Detect which cell encompasses the target text, then output its (X, Y) center coordinate. 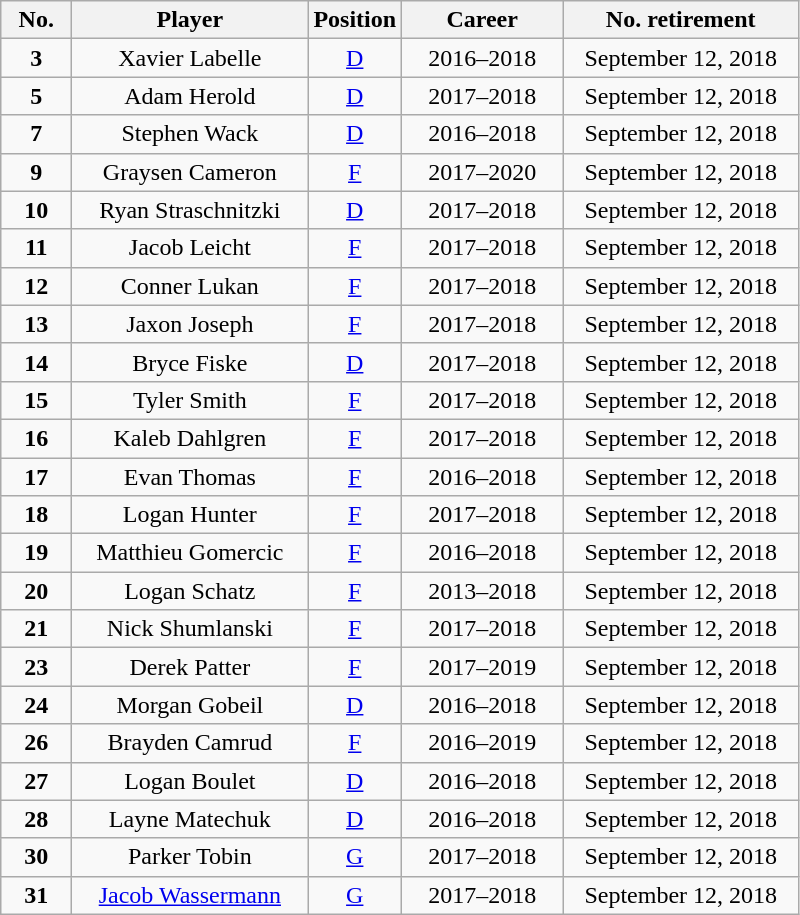
15 (36, 400)
23 (36, 667)
Xavier Labelle (190, 58)
Adam Herold (190, 96)
12 (36, 286)
Brayden Camrud (190, 743)
26 (36, 743)
Stephen Wack (190, 134)
Tyler Smith (190, 400)
19 (36, 553)
10 (36, 210)
3 (36, 58)
Parker Tobin (190, 857)
2013–2018 (482, 591)
18 (36, 515)
27 (36, 781)
Career (482, 20)
Logan Hunter (190, 515)
2016–2019 (482, 743)
31 (36, 895)
Conner Lukan (190, 286)
Jacob Leicht (190, 248)
Matthieu Gomercic (190, 553)
Kaleb Dahlgren (190, 438)
Morgan Gobeil (190, 705)
21 (36, 629)
20 (36, 591)
Derek Patter (190, 667)
Graysen Cameron (190, 172)
17 (36, 477)
Layne Matechuk (190, 819)
7 (36, 134)
5 (36, 96)
30 (36, 857)
Logan Schatz (190, 591)
Jacob Wassermann (190, 895)
Nick Shumlanski (190, 629)
Evan Thomas (190, 477)
No. retirement (681, 20)
Bryce Fiske (190, 362)
14 (36, 362)
2017–2019 (482, 667)
11 (36, 248)
Logan Boulet (190, 781)
Jaxon Joseph (190, 324)
Position (355, 20)
9 (36, 172)
Ryan Straschnitzki (190, 210)
13 (36, 324)
16 (36, 438)
2017–2020 (482, 172)
24 (36, 705)
Player (190, 20)
No. (36, 20)
28 (36, 819)
